Return the [X, Y] coordinate for the center point of the cell that contains the specified text.  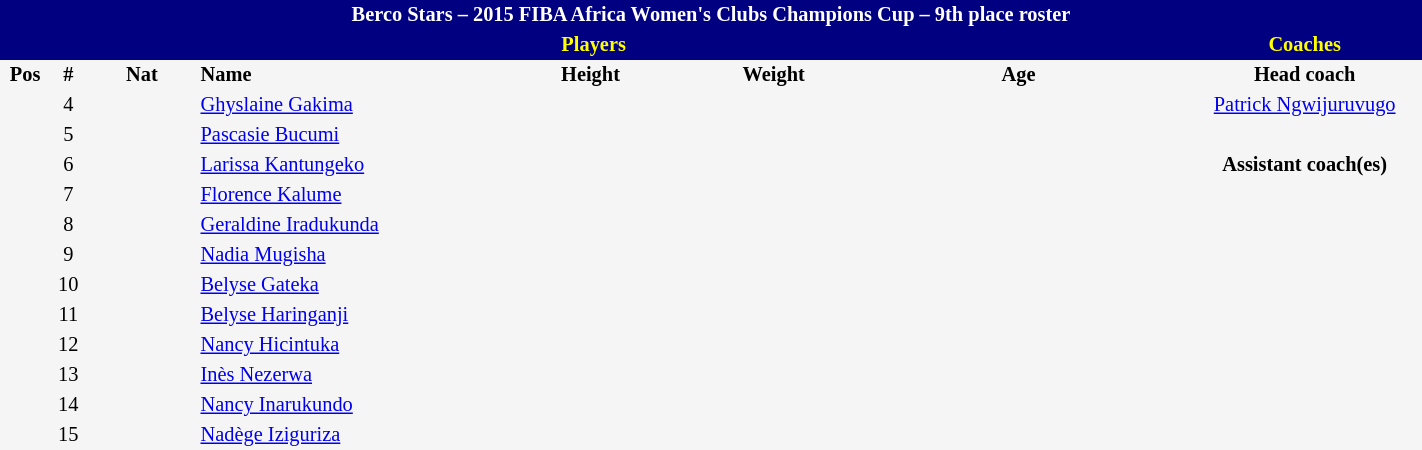
15 [68, 435]
9 [68, 255]
12 [68, 345]
Name [340, 75]
14 [68, 405]
8 [68, 225]
11 [68, 315]
Nancy Hicintuka [340, 345]
Patrick Ngwijuruvugo [1304, 105]
Geraldine Iradukunda [340, 225]
Assistant coach(es) [1304, 165]
Pascasie Bucumi [340, 135]
13 [68, 375]
Berco Stars – 2015 FIBA Africa Women's Clubs Champions Cup – 9th place roster [711, 15]
Belyse Haringanji [340, 315]
Height [591, 75]
Pos [25, 75]
Players [594, 45]
Larissa Kantungeko [340, 165]
Age [1019, 75]
Florence Kalume [340, 195]
Nat [142, 75]
Ghyslaine Gakima [340, 105]
Nancy Inarukundo [340, 405]
Coaches [1304, 45]
Nadège Iziguriza [340, 435]
4 [68, 105]
Nadia Mugisha [340, 255]
6 [68, 165]
# [68, 75]
Head coach [1304, 75]
Weight [774, 75]
7 [68, 195]
Belyse Gateka [340, 285]
10 [68, 285]
5 [68, 135]
Inès Nezerwa [340, 375]
